Capture the cell that displays the provided text and extract its [X, Y] central coordinate. 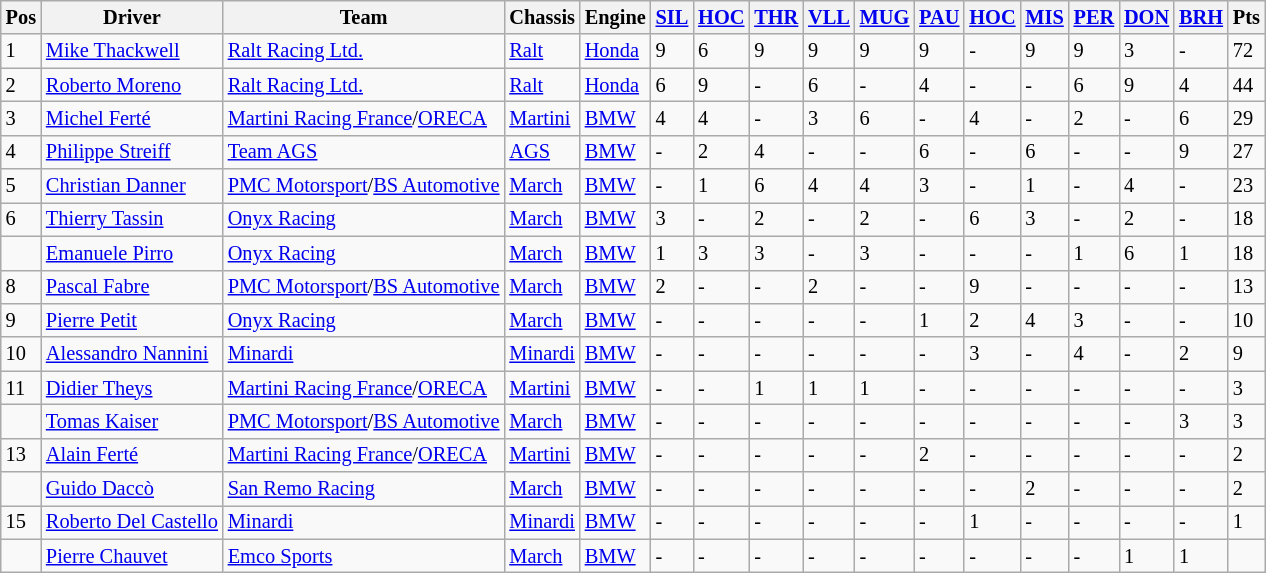
Team [364, 17]
11 [21, 388]
44 [1246, 85]
Team AGS [364, 152]
29 [1246, 118]
AGS [542, 152]
Pierre Chauvet [132, 556]
Alessandro Nannini [132, 354]
15 [21, 522]
SIL [672, 17]
Guido Daccò [132, 489]
Roberto Del Castello [132, 522]
Emanuele Pirro [132, 253]
Driver [132, 17]
Michel Ferté [132, 118]
Tomas Kaiser [132, 421]
PAU [939, 17]
72 [1246, 51]
27 [1246, 152]
Roberto Moreno [132, 85]
Emco Sports [364, 556]
Pascal Fabre [132, 287]
Engine [616, 17]
Thierry Tassin [132, 219]
PER [1094, 17]
Pts [1246, 17]
Alain Ferté [132, 455]
San Remo Racing [364, 489]
Mike Thackwell [132, 51]
MIS [1044, 17]
Pos [21, 17]
DON [1146, 17]
Christian Danner [132, 186]
BRH [1201, 17]
Chassis [542, 17]
Pierre Petit [132, 320]
MUG [885, 17]
THR [776, 17]
Didier Theys [132, 388]
Philippe Streiff [132, 152]
23 [1246, 186]
VLL [829, 17]
8 [21, 287]
5 [21, 186]
